Find where the given text appears and provide that cell's center as [X, Y] coordinate. 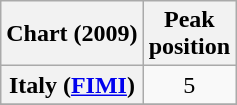
Peakposition [189, 34]
Chart (2009) [72, 34]
5 [189, 85]
Italy (FIMI) [72, 85]
